Provide the (X, Y) coordinate of the cell's center where the given text is located.  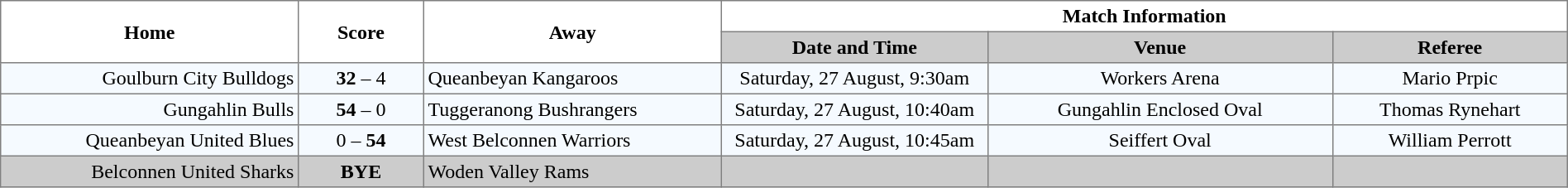
Gungahlin Enclosed Oval (1159, 109)
Saturday, 27 August, 9:30am (854, 79)
Saturday, 27 August, 10:40am (854, 109)
32 – 4 (361, 79)
William Perrott (1450, 141)
Tuggeranong Bushrangers (572, 109)
Score (361, 31)
Workers Arena (1159, 79)
Away (572, 31)
Date and Time (854, 47)
Woden Valley Rams (572, 171)
West Belconnen Warriors (572, 141)
Home (150, 31)
Seiffert Oval (1159, 141)
Saturday, 27 August, 10:45am (854, 141)
Referee (1450, 47)
Mario Prpic (1450, 79)
Thomas Rynehart (1450, 109)
Queanbeyan United Blues (150, 141)
Gungahlin Bulls (150, 109)
0 – 54 (361, 141)
Venue (1159, 47)
BYE (361, 171)
Goulburn City Bulldogs (150, 79)
Queanbeyan Kangaroos (572, 79)
54 – 0 (361, 109)
Match Information (1145, 17)
Belconnen United Sharks (150, 171)
